Locate the cell with the specified text and output its (x, y) center coordinate. 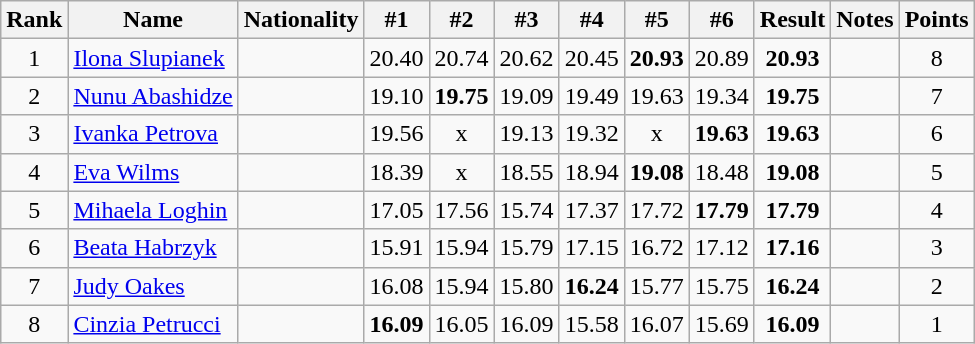
15.58 (592, 324)
Name (153, 20)
15.69 (722, 324)
#6 (722, 20)
#5 (656, 20)
19.49 (592, 96)
Nunu Abashidze (153, 96)
16.08 (396, 286)
19.56 (396, 134)
Result (792, 20)
19.09 (526, 96)
Cinzia Petrucci (153, 324)
#1 (396, 20)
18.94 (592, 172)
15.75 (722, 286)
20.45 (592, 58)
18.55 (526, 172)
#3 (526, 20)
18.48 (722, 172)
17.05 (396, 210)
15.91 (396, 248)
17.72 (656, 210)
Ivanka Petrova (153, 134)
Rank (34, 20)
17.56 (462, 210)
Eva Wilms (153, 172)
Mihaela Loghin (153, 210)
#4 (592, 20)
15.80 (526, 286)
Ilona Slupianek (153, 58)
17.37 (592, 210)
20.40 (396, 58)
19.34 (722, 96)
20.62 (526, 58)
19.32 (592, 134)
Judy Oakes (153, 286)
Nationality (301, 20)
16.72 (656, 248)
19.13 (526, 134)
17.16 (792, 248)
16.05 (462, 324)
15.77 (656, 286)
#2 (462, 20)
20.89 (722, 58)
20.74 (462, 58)
19.10 (396, 96)
Points (936, 20)
18.39 (396, 172)
17.15 (592, 248)
Beata Habrzyk (153, 248)
17.12 (722, 248)
Notes (865, 20)
15.79 (526, 248)
15.74 (526, 210)
16.07 (656, 324)
